Find where the given text appears and provide that cell's center as (x, y) coordinate. 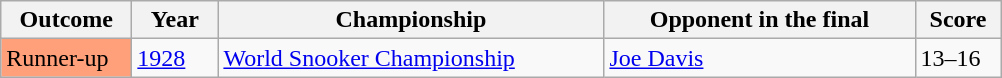
13–16 (958, 58)
Championship (411, 20)
Runner-up (66, 58)
Joe Davis (760, 58)
Outcome (66, 20)
Score (958, 20)
Opponent in the final (760, 20)
World Snooker Championship (411, 58)
Year (175, 20)
1928 (175, 58)
